Locate the cell with the specified text and output its (x, y) center coordinate. 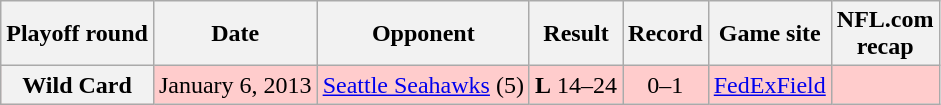
NFL.comrecap (885, 34)
Playoff round (78, 34)
L 14–24 (576, 85)
Record (666, 34)
January 6, 2013 (235, 85)
Game site (770, 34)
FedExField (770, 85)
Wild Card (78, 85)
Result (576, 34)
Seattle Seahawks (5) (423, 85)
0–1 (666, 85)
Date (235, 34)
Opponent (423, 34)
